Return [X, Y] of the center of cell containing provided text 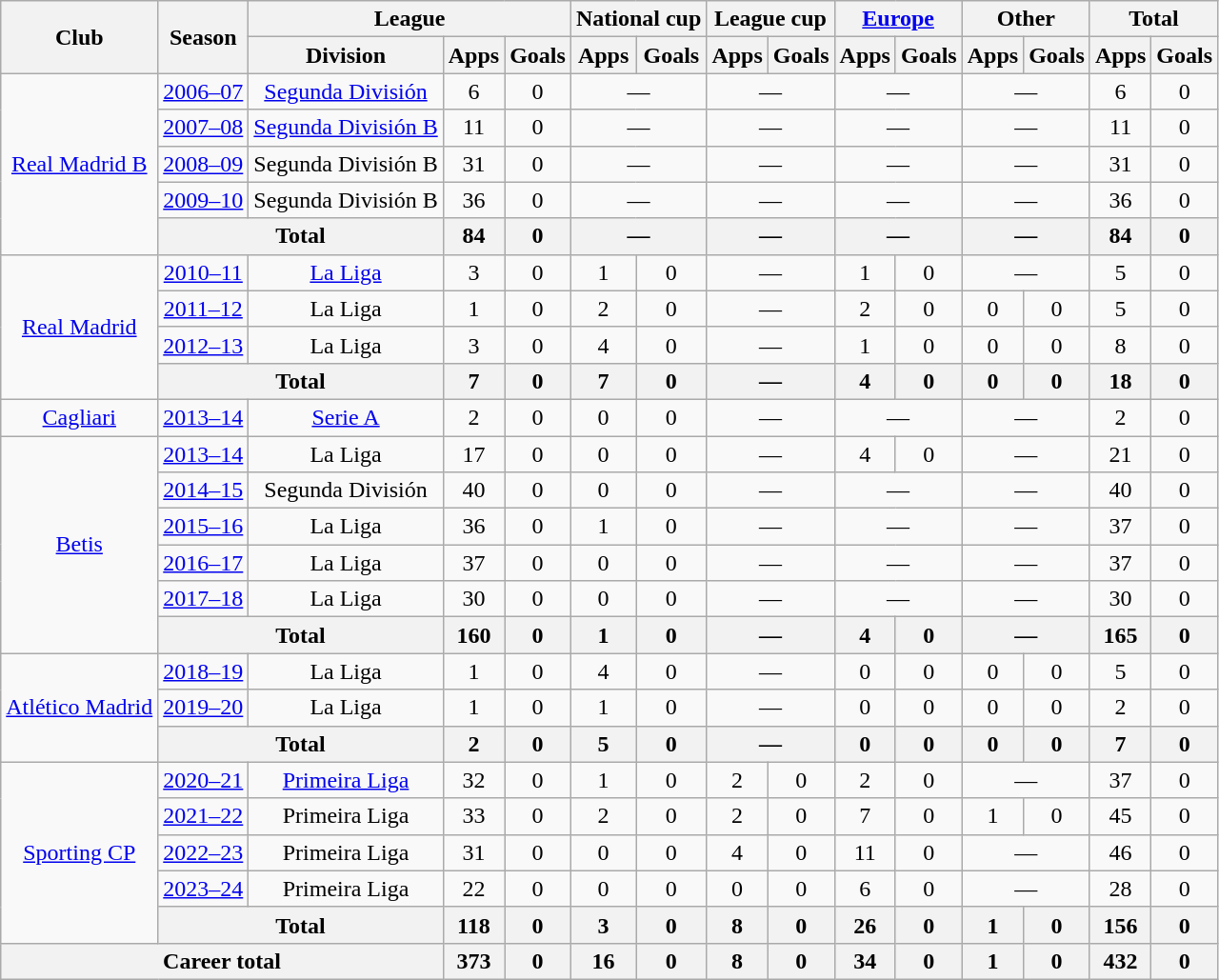
Cagliari [80, 417]
2006–07 [204, 91]
432 [1120, 961]
2018–19 [204, 671]
Europe [898, 19]
2008–09 [204, 164]
2011–12 [204, 309]
118 [473, 925]
2023–24 [204, 889]
22 [473, 889]
45 [1120, 816]
Division [346, 55]
2012–13 [204, 345]
Betis [80, 545]
21 [1120, 454]
2015–16 [204, 527]
National cup [638, 19]
Real Madrid [80, 327]
26 [865, 925]
League [410, 19]
16 [603, 961]
2020–21 [204, 780]
Sporting CP [80, 852]
34 [865, 961]
156 [1120, 925]
Serie A [346, 417]
Career total [222, 961]
Real Madrid B [80, 164]
165 [1120, 635]
33 [473, 816]
18 [1120, 381]
2022–23 [204, 852]
46 [1120, 852]
2007–08 [204, 128]
Season [204, 37]
2017–18 [204, 599]
32 [473, 780]
2016–17 [204, 563]
2021–22 [204, 816]
Other [1026, 19]
Atlético Madrid [80, 708]
2010–11 [204, 272]
2009–10 [204, 200]
2019–20 [204, 708]
160 [473, 635]
17 [473, 454]
2014–15 [204, 490]
League cup [770, 19]
373 [473, 961]
28 [1120, 889]
Club [80, 37]
